Identify which cell holds the provided text, then report its [X, Y] central coordinate. 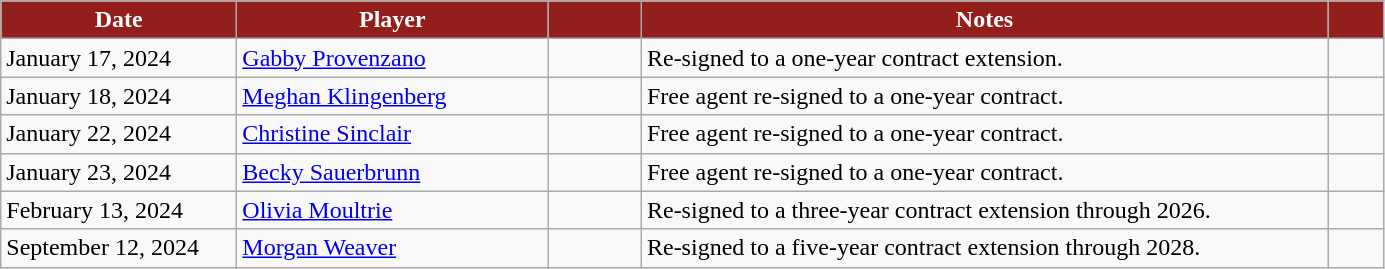
Olivia Moultrie [392, 210]
Re-signed to a one-year contract extension. [984, 58]
January 23, 2024 [119, 172]
Re-signed to a five-year contract extension through 2028. [984, 248]
Becky Sauerbrunn [392, 172]
January 18, 2024 [119, 96]
Re-signed to a three-year contract extension through 2026. [984, 210]
January 17, 2024 [119, 58]
Morgan Weaver [392, 248]
Notes [984, 20]
Player [392, 20]
Christine Sinclair [392, 134]
January 22, 2024 [119, 134]
February 13, 2024 [119, 210]
September 12, 2024 [119, 248]
Meghan Klingenberg [392, 96]
Date [119, 20]
Gabby Provenzano [392, 58]
